Detect which cell encompasses the target text, then output its (x, y) center coordinate. 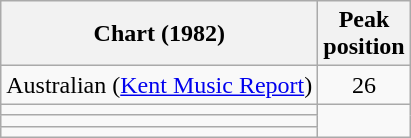
26 (364, 85)
Australian (Kent Music Report) (160, 85)
Peakposition (364, 34)
Chart (1982) (160, 34)
